Detect which cell encompasses the target text, then output its (X, Y) center coordinate. 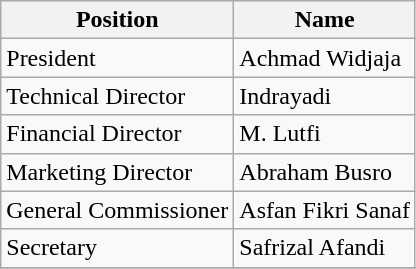
Safrizal Afandi (325, 248)
Name (325, 20)
General Commissioner (118, 210)
Abraham Busro (325, 172)
Indrayadi (325, 96)
Financial Director (118, 134)
Marketing Director (118, 172)
Achmad Widjaja (325, 58)
Asfan Fikri Sanaf (325, 210)
M. Lutfi (325, 134)
Technical Director (118, 96)
Position (118, 20)
Secretary (118, 248)
President (118, 58)
